Identify which cell holds the provided text, then report its (X, Y) central coordinate. 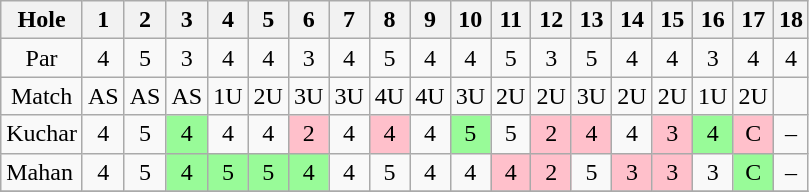
Match (42, 96)
14 (632, 20)
Kuchar (42, 134)
8 (389, 20)
7 (349, 20)
17 (753, 20)
Par (42, 58)
12 (551, 20)
1 (103, 20)
10 (470, 20)
15 (672, 20)
16 (713, 20)
11 (511, 20)
Mahan (42, 172)
18 (790, 20)
Hole (42, 20)
9 (430, 20)
13 (591, 20)
6 (308, 20)
